Find where the given text appears and provide that cell's center as [x, y] coordinate. 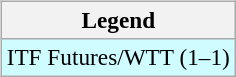
ITF Futures/WTT (1–1) [118, 57]
Legend [118, 20]
